Detect which cell encompasses the target text, then output its [x, y] center coordinate. 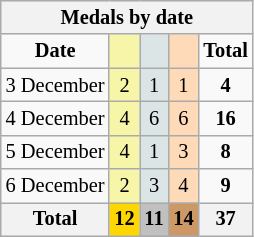
11 [154, 219]
37 [225, 219]
Date [56, 51]
12 [124, 219]
3 December [56, 85]
14 [183, 219]
6 December [56, 186]
Medals by date [127, 17]
9 [225, 186]
4 December [56, 118]
8 [225, 152]
16 [225, 118]
5 December [56, 152]
